Provide the [x, y] coordinate of the cell's center where the given text is located.  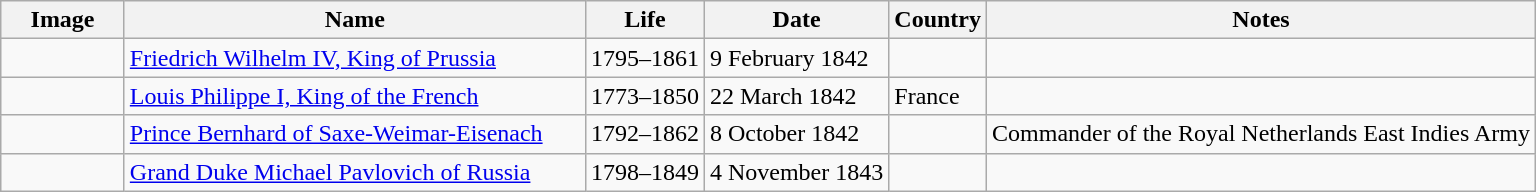
Life [644, 20]
Prince Bernhard of Saxe-Weimar-Eisenach [354, 134]
Country [938, 20]
Grand Duke Michael Pavlovich of Russia [354, 172]
1792–1862 [644, 134]
Louis Philippe I, King of the French [354, 96]
Friedrich Wilhelm IV, King of Prussia [354, 58]
Name [354, 20]
Date [796, 20]
1795–1861 [644, 58]
4 November 1843 [796, 172]
9 February 1842 [796, 58]
1773–1850 [644, 96]
22 March 1842 [796, 96]
8 October 1842 [796, 134]
Commander of the Royal Netherlands East Indies Army [1262, 134]
1798–1849 [644, 172]
Image [63, 20]
Notes [1262, 20]
France [938, 96]
